From the cell containing the given text, extract its center point as (x, y) coordinate. 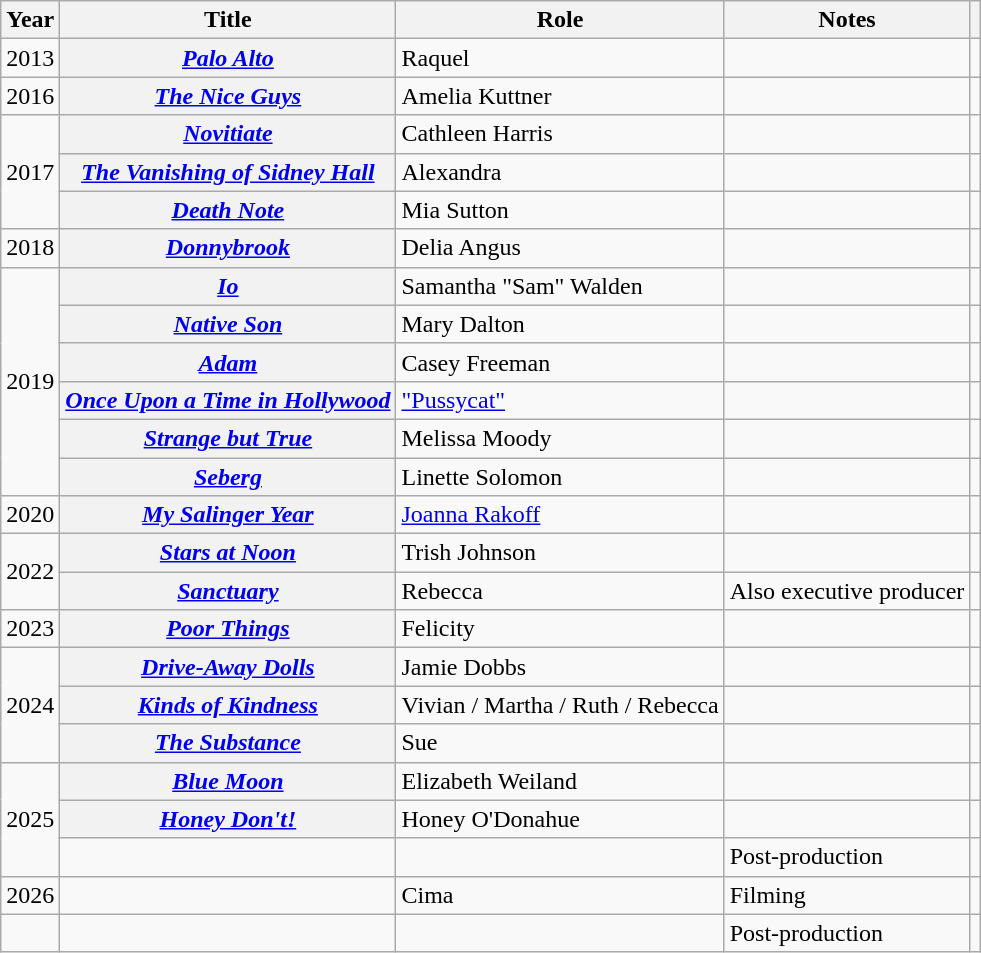
Donnybrook (228, 248)
Linette Solomon (560, 477)
Honey Don't! (228, 819)
Drive-Away Dolls (228, 667)
Honey O'Donahue (560, 819)
Melissa Moody (560, 438)
Once Upon a Time in Hollywood (228, 400)
2020 (30, 515)
Poor Things (228, 629)
Rebecca (560, 591)
Mia Sutton (560, 210)
The Nice Guys (228, 96)
Native Son (228, 324)
Blue Moon (228, 781)
Stars at Noon (228, 553)
Cathleen Harris (560, 134)
My Salinger Year (228, 515)
Cima (560, 895)
Trish Johnson (560, 553)
Year (30, 20)
Casey Freeman (560, 362)
Jamie Dobbs (560, 667)
Novitiate (228, 134)
Sanctuary (228, 591)
2016 (30, 96)
Adam (228, 362)
2017 (30, 172)
Io (228, 286)
2019 (30, 381)
Amelia Kuttner (560, 96)
Delia Angus (560, 248)
Samantha "Sam" Walden (560, 286)
2023 (30, 629)
Mary Dalton (560, 324)
Filming (847, 895)
2013 (30, 58)
2018 (30, 248)
"Pussycat" (560, 400)
Notes (847, 20)
Strange but True (228, 438)
Role (560, 20)
Kinds of Kindness (228, 705)
2025 (30, 819)
2022 (30, 572)
Joanna Rakoff (560, 515)
2026 (30, 895)
Raquel (560, 58)
Also executive producer (847, 591)
Seberg (228, 477)
Alexandra (560, 172)
The Substance (228, 743)
Title (228, 20)
Vivian / Martha / Ruth / Rebecca (560, 705)
Sue (560, 743)
Death Note (228, 210)
2024 (30, 705)
Palo Alto (228, 58)
Elizabeth Weiland (560, 781)
Felicity (560, 629)
The Vanishing of Sidney Hall (228, 172)
